From the cell containing the given text, extract its center point as [X, Y] coordinate. 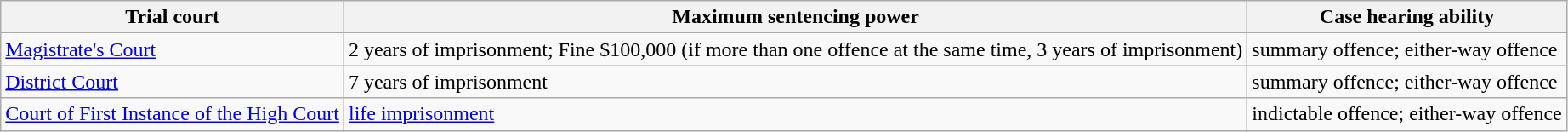
Magistrate's Court [173, 49]
Case hearing ability [1407, 17]
2 years of imprisonment; Fine $100,000 (if more than one offence at the same time, 3 years of imprisonment) [795, 49]
Court of First Instance of the High Court [173, 114]
District Court [173, 82]
indictable offence; either-way offence [1407, 114]
Trial court [173, 17]
7 years of imprisonment [795, 82]
Maximum sentencing power [795, 17]
life imprisonment [795, 114]
